For the text-containing cell, return its midpoint in (X, Y) coordinate format. 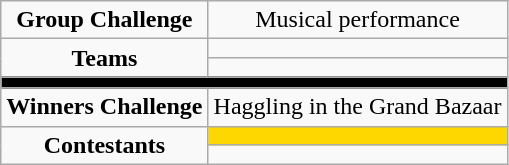
Group Challenge (104, 20)
Contestants (104, 145)
Haggling in the Grand Bazaar (358, 107)
Winners Challenge (104, 107)
Teams (104, 58)
Musical performance (358, 20)
